Find where the given text appears and provide that cell's center as (x, y) coordinate. 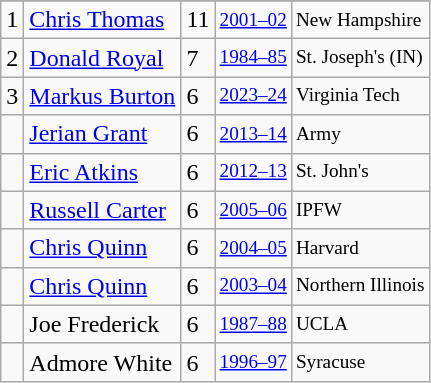
Jerian Grant (102, 134)
Joe Frederick (102, 324)
1984–85 (253, 58)
2003–04 (253, 286)
11 (198, 20)
2023–24 (253, 96)
3 (12, 96)
Eric Atkins (102, 172)
Donald Royal (102, 58)
2001–02 (253, 20)
2004–05 (253, 248)
7 (198, 58)
Russell Carter (102, 210)
Harvard (360, 248)
Army (360, 134)
St. Joseph's (IN) (360, 58)
Chris Thomas (102, 20)
Syracuse (360, 362)
Markus Burton (102, 96)
UCLA (360, 324)
IPFW (360, 210)
New Hampshire (360, 20)
Virginia Tech (360, 96)
St. John's (360, 172)
2005–06 (253, 210)
2 (12, 58)
1996–97 (253, 362)
Northern Illinois (360, 286)
2013–14 (253, 134)
2012–13 (253, 172)
1 (12, 20)
Admore White (102, 362)
1987–88 (253, 324)
